Provide the [x, y] coordinate of the cell's center where the given text is located.  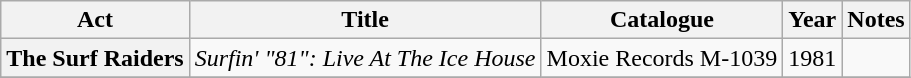
Year [812, 20]
Act [95, 20]
1981 [812, 58]
Moxie Records M-1039 [662, 58]
Notes [876, 20]
Catalogue [662, 20]
The Surf Raiders [95, 58]
Surfin' "81": Live At The Ice House [365, 58]
Title [365, 20]
